Identify which cell holds the provided text, then report its (x, y) central coordinate. 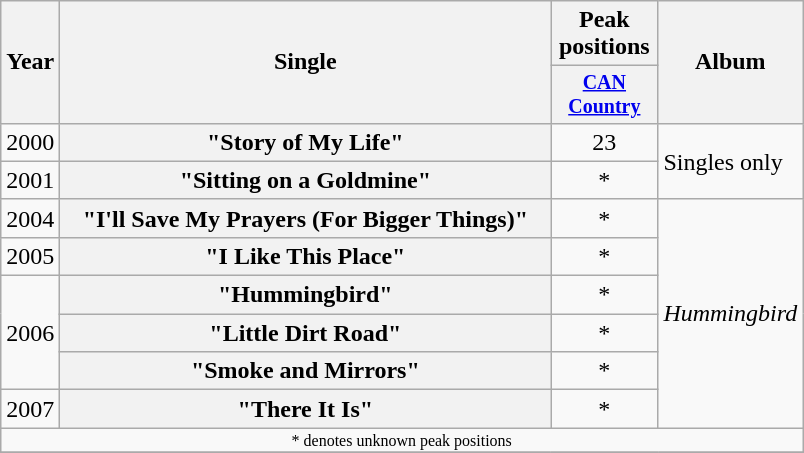
CAN Country (604, 94)
23 (604, 142)
Peak positions (604, 34)
2007 (30, 409)
"There It Is" (306, 409)
"Sitting on a Goldmine" (306, 180)
Singles only (730, 161)
2004 (30, 218)
2006 (30, 333)
2000 (30, 142)
"Little Dirt Road" (306, 333)
2005 (30, 256)
"I Like This Place" (306, 256)
2001 (30, 180)
Year (30, 62)
"Story of My Life" (306, 142)
Hummingbird (730, 313)
Single (306, 62)
"I'll Save My Prayers (For Bigger Things)" (306, 218)
Album (730, 62)
"Smoke and Mirrors" (306, 371)
* denotes unknown peak positions (402, 440)
"Hummingbird" (306, 295)
